Capture the cell that displays the provided text and extract its (x, y) central coordinate. 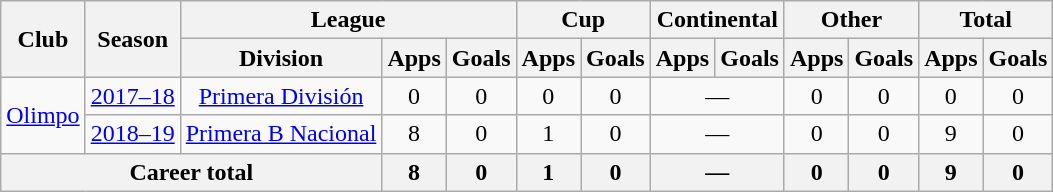
Total (986, 20)
League (348, 20)
Primera B Nacional (281, 134)
Other (851, 20)
Division (281, 58)
Primera División (281, 96)
Olimpo (43, 115)
Club (43, 39)
Season (132, 39)
Career total (192, 172)
2017–18 (132, 96)
2018–19 (132, 134)
Cup (583, 20)
Continental (717, 20)
